Extract the [X, Y] coordinate from the center of the cell holding the provided text.  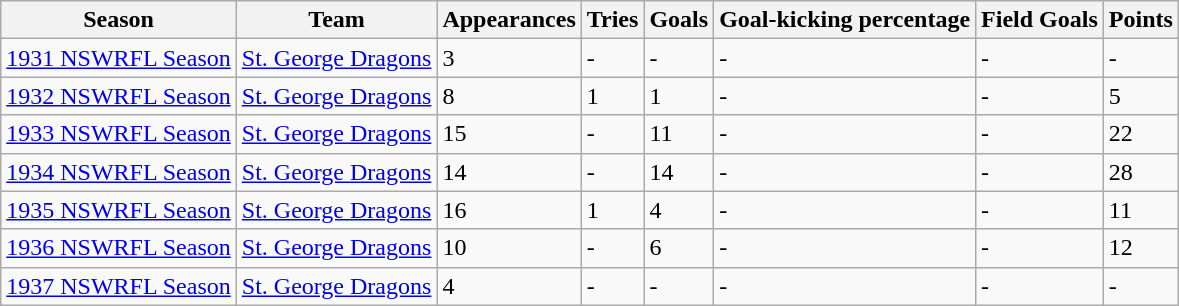
Season [119, 20]
15 [509, 134]
22 [1140, 134]
1933 NSWRFL Season [119, 134]
1932 NSWRFL Season [119, 96]
5 [1140, 96]
12 [1140, 248]
Team [336, 20]
1937 NSWRFL Season [119, 286]
1936 NSWRFL Season [119, 248]
Goal-kicking percentage [845, 20]
1931 NSWRFL Season [119, 58]
1935 NSWRFL Season [119, 210]
Appearances [509, 20]
10 [509, 248]
Goals [679, 20]
3 [509, 58]
16 [509, 210]
6 [679, 248]
Points [1140, 20]
8 [509, 96]
1934 NSWRFL Season [119, 172]
Field Goals [1040, 20]
28 [1140, 172]
Tries [612, 20]
